Provide the (x, y) coordinate of the cell's center where the given text is located.  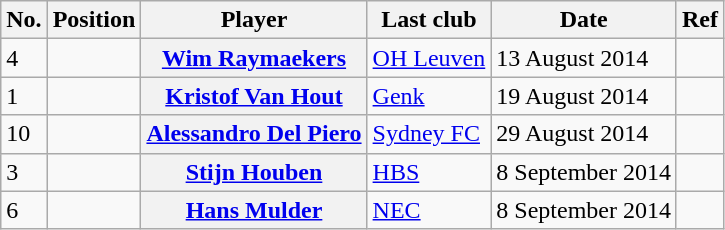
Kristof Van Hout (254, 96)
Date (584, 20)
Wim Raymaekers (254, 58)
Alessandro Del Piero (254, 134)
Genk (429, 96)
NEC (429, 210)
Ref (700, 20)
29 August 2014 (584, 134)
Position (94, 20)
6 (24, 210)
4 (24, 58)
No. (24, 20)
1 (24, 96)
Stijn Houben (254, 172)
19 August 2014 (584, 96)
Sydney FC (429, 134)
OH Leuven (429, 58)
3 (24, 172)
HBS (429, 172)
10 (24, 134)
Player (254, 20)
13 August 2014 (584, 58)
Last club (429, 20)
Hans Mulder (254, 210)
